For the text-containing cell, return its midpoint in [X, Y] coordinate format. 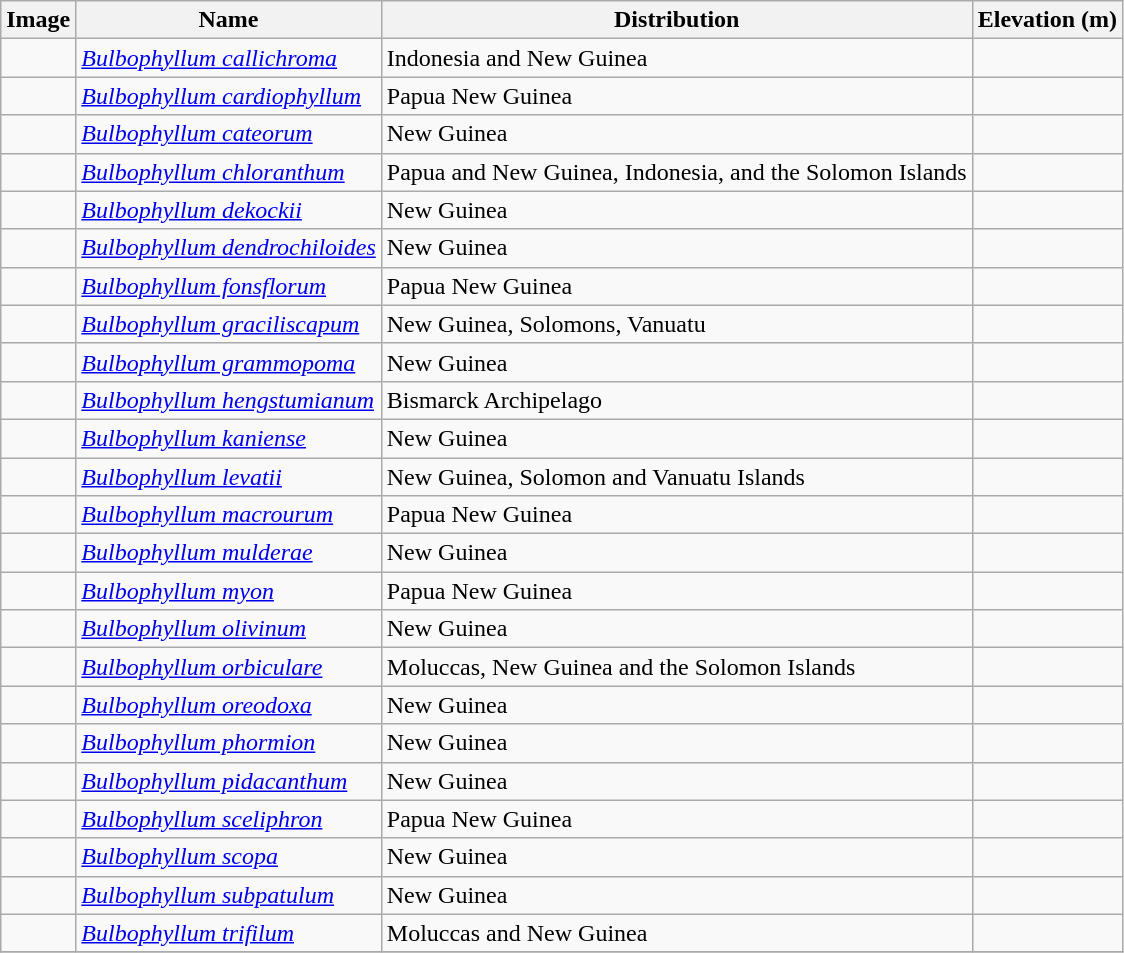
Bulbophyllum dendrochiloides [228, 248]
Bulbophyllum hengstumianum [228, 400]
Bulbophyllum pidacanthum [228, 781]
Elevation (m) [1047, 20]
New Guinea, Solomons, Vanuatu [676, 324]
Bulbophyllum chloranthum [228, 172]
Bulbophyllum olivinum [228, 629]
Bulbophyllum fonsflorum [228, 286]
Bulbophyllum phormion [228, 743]
Bulbophyllum callichroma [228, 58]
Moluccas, New Guinea and the Solomon Islands [676, 667]
New Guinea, Solomon and Vanuatu Islands [676, 477]
Bulbophyllum mulderae [228, 553]
Bulbophyllum oreodoxa [228, 705]
Name [228, 20]
Bulbophyllum levatii [228, 477]
Distribution [676, 20]
Papua and New Guinea, Indonesia, and the Solomon Islands [676, 172]
Image [38, 20]
Bulbophyllum macrourum [228, 515]
Bulbophyllum cateorum [228, 134]
Bulbophyllum myon [228, 591]
Bulbophyllum sceliphron [228, 819]
Bulbophyllum graciliscapum [228, 324]
Indonesia and New Guinea [676, 58]
Moluccas and New Guinea [676, 933]
Bulbophyllum orbiculare [228, 667]
Bulbophyllum dekockii [228, 210]
Bismarck Archipelago [676, 400]
Bulbophyllum subpatulum [228, 895]
Bulbophyllum grammopoma [228, 362]
Bulbophyllum trifilum [228, 933]
Bulbophyllum scopa [228, 857]
Bulbophyllum cardiophyllum [228, 96]
Bulbophyllum kaniense [228, 438]
